Find where the given text appears and provide that cell's center as [X, Y] coordinate. 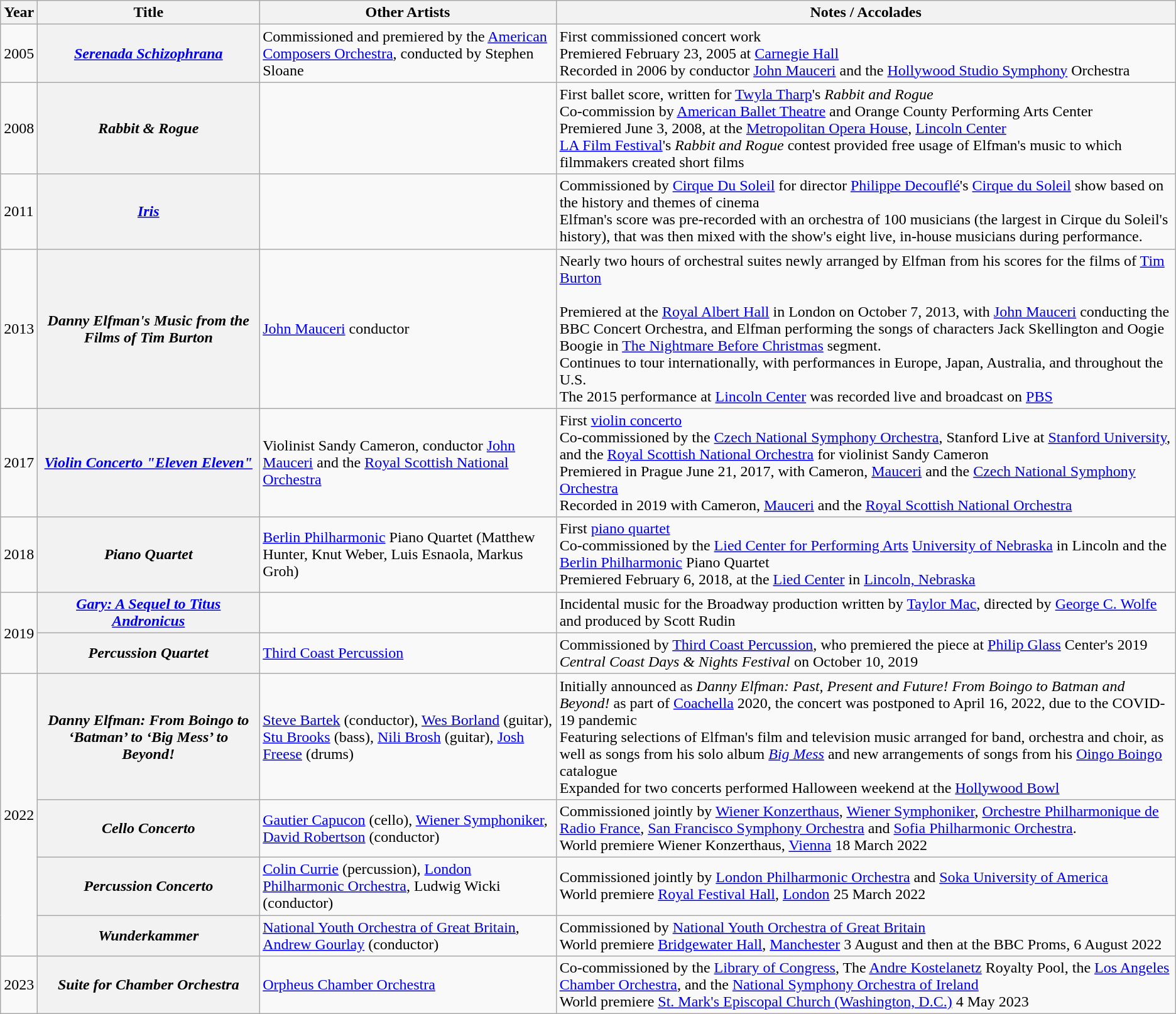
2019 [19, 633]
John Mauceri conductor [408, 329]
2018 [19, 554]
2008 [19, 128]
2013 [19, 329]
Wunderkammer [148, 935]
Berlin Philharmonic Piano Quartet (Matthew Hunter, Knut Weber, Luis Esnaola, Markus Groh) [408, 554]
Rabbit & Rogue [148, 128]
Notes / Accolades [866, 13]
Colin Currie (percussion), London Philharmonic Orchestra, Ludwig Wicki (conductor) [408, 886]
2017 [19, 462]
Danny Elfman: From Boingo to ‘Batman’ to ‘Big Mess’ to Beyond! [148, 736]
Danny Elfman's Music from the Films of Tim Burton [148, 329]
Gautier Capucon (cello), Wiener Symphoniker, David Robertson (conductor) [408, 828]
Percussion Concerto [148, 886]
Commissioned and premiered by the American Composers Orchestra, conducted by Stephen Sloane [408, 53]
Violinist Sandy Cameron, conductor John Mauceri and the Royal Scottish National Orchestra [408, 462]
Commissioned jointly by London Philharmonic Orchestra and Soka University of AmericaWorld premiere Royal Festival Hall, London 25 March 2022 [866, 886]
Steve Bartek (conductor), Wes Borland (guitar), Stu Brooks (bass), Nili Brosh (guitar), Josh Freese (drums) [408, 736]
Incidental music for the Broadway production written by Taylor Mac, directed by George C. Wolfe and produced by Scott Rudin [866, 612]
Title [148, 13]
Suite for Chamber Orchestra [148, 985]
Other Artists [408, 13]
2011 [19, 211]
Orpheus Chamber Orchestra [408, 985]
National Youth Orchestra of Great Britain, Andrew Gourlay (conductor) [408, 935]
2023 [19, 985]
2005 [19, 53]
Violin Concerto "Eleven Eleven" [148, 462]
2022 [19, 814]
Serenada Schizophrana [148, 53]
Cello Concerto [148, 828]
Piano Quartet [148, 554]
Percussion Quartet [148, 653]
Year [19, 13]
Iris [148, 211]
Third Coast Percussion [408, 653]
Gary: A Sequel to Titus Andronicus [148, 612]
